From the cell containing the given text, extract its center point as (X, Y) coordinate. 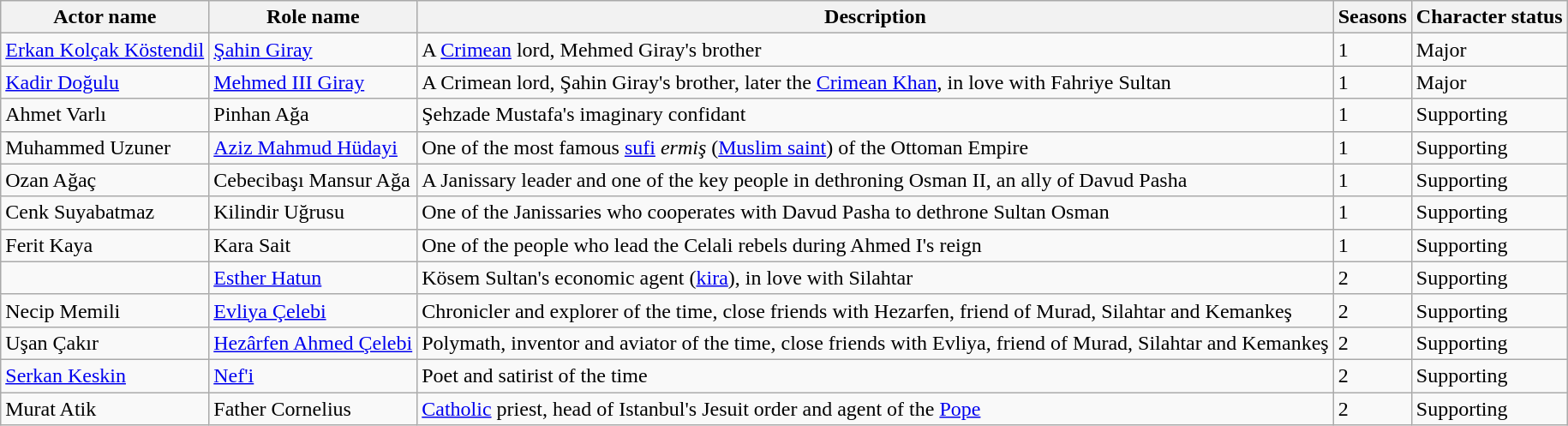
Father Cornelius (314, 409)
Hezârfen Ahmed Çelebi (314, 343)
Character status (1489, 17)
Şahin Giray (314, 50)
Ozan Ağaç (105, 180)
A Janissary leader and one of the key people in dethroning Osman II, an ally of Davud Pasha (876, 180)
Cenk Suyabatmaz (105, 213)
Ahmet Varlı (105, 115)
Poet and satirist of the time (876, 375)
Aziz Mahmud Hüdayi (314, 147)
Kösem Sultan's economic agent (kira), in love with Silahtar (876, 278)
Esther Hatun (314, 278)
Muhammed Uzuner (105, 147)
Evliya Çelebi (314, 310)
Polymath, inventor and aviator of the time, close friends with Evliya, friend of Murad, Silahtar and Kemankeş (876, 343)
Ferit Kaya (105, 245)
Kara Sait (314, 245)
Description (876, 17)
Pinhan Ağa (314, 115)
Cebecibaşı Mansur Ağa (314, 180)
Chronicler and explorer of the time, close friends with Hezarfen, friend of Murad, Silahtar and Kemankeş (876, 310)
Catholic priest, head of Istanbul's Jesuit order and agent of the Pope (876, 409)
Kadir Doğulu (105, 82)
A Crimean lord, Mehmed Giray's brother (876, 50)
Necip Memili (105, 310)
A Crimean lord, Şahin Giray's brother, later the Crimean Khan, in love with Fahriye Sultan (876, 82)
Murat Atik (105, 409)
Kilindir Uğrusu (314, 213)
Mehmed III Giray (314, 82)
Actor name (105, 17)
One of the Janissaries who cooperates with Davud Pasha to dethrone Sultan Osman (876, 213)
Role name (314, 17)
Şehzade Mustafa's imaginary confidant (876, 115)
Nef'i (314, 375)
Serkan Keskin (105, 375)
One of the most famous sufi ermiş (Muslim saint) of the Ottoman Empire (876, 147)
One of the people who lead the Celali rebels during Ahmed I's reign (876, 245)
Erkan Kolçak Köstendil (105, 50)
Seasons (1373, 17)
Uşan Çakır (105, 343)
